Output the (X, Y) coordinate of the center of the cell containing the given text.  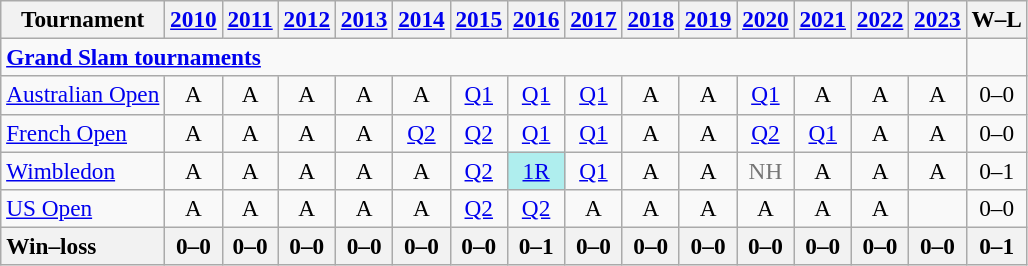
2017 (594, 19)
1R (536, 170)
Grand Slam tournaments (484, 57)
NH (766, 170)
2012 (306, 19)
2018 (650, 19)
Tournament (83, 19)
2015 (478, 19)
US Open (83, 208)
2010 (194, 19)
2019 (708, 19)
2014 (422, 19)
Win–loss (83, 246)
2023 (938, 19)
French Open (83, 133)
2016 (536, 19)
Australian Open (83, 95)
2011 (250, 19)
Wimbledon (83, 170)
2020 (766, 19)
W–L (996, 19)
2013 (364, 19)
2022 (880, 19)
2021 (822, 19)
